Pinpoint the cell where the given text exists, returning its [x, y] midpoint coordinate. 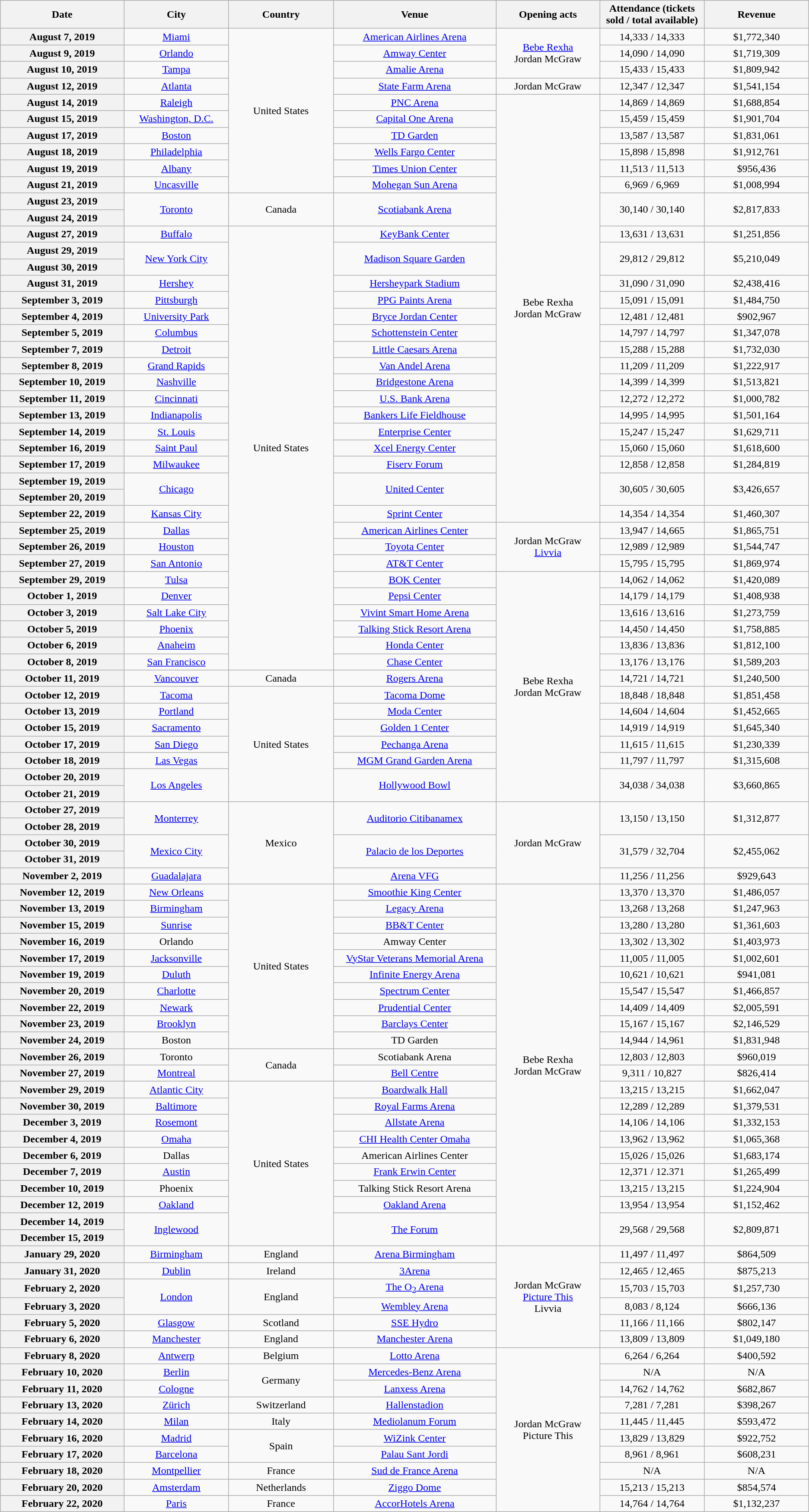
Philadelphia [176, 152]
15,091 / 15,091 [652, 300]
$1,273,759 [756, 612]
Chicago [176, 489]
Montpellier [176, 1471]
Bell Centre [415, 1073]
February 3, 2020 [62, 1306]
$864,509 [756, 1254]
August 15, 2019 [62, 119]
Madrid [176, 1438]
$400,592 [756, 1356]
13,370 / 13,370 [652, 892]
Bryce Jordan Center [415, 316]
September 4, 2019 [62, 316]
Schottenstein Center [415, 333]
$2,146,529 [756, 1024]
WiZink Center [415, 1438]
October 21, 2019 [62, 794]
London [176, 1297]
15,167 / 15,167 [652, 1024]
August 9, 2019 [62, 53]
San Antonio [176, 563]
October 20, 2019 [62, 777]
Montreal [176, 1073]
$1,361,603 [756, 925]
Monterrey [176, 818]
September 22, 2019 [62, 514]
Uncasville [176, 185]
14,450 / 14,450 [652, 629]
$1,265,499 [756, 1172]
Prudential Center [415, 1008]
Ireland [281, 1270]
Tulsa [176, 580]
$593,472 [756, 1421]
$1,501,164 [756, 415]
U.S. Bank Arena [415, 399]
September 11, 2019 [62, 399]
Brooklyn [176, 1024]
Grand Rapids [176, 366]
August 7, 2019 [62, 37]
11,497 / 11,497 [652, 1254]
December 15, 2019 [62, 1238]
$1,312,877 [756, 818]
Mediolanum Forum [415, 1421]
12,289 / 12,289 [652, 1106]
MGM Grand Garden Arena [415, 761]
Madison Square Garden [415, 259]
August 30, 2019 [62, 267]
$1,484,750 [756, 300]
AT&T Center [415, 563]
February 10, 2020 [62, 1372]
Tacoma [176, 695]
Glasgow [176, 1323]
Auditorio Citibanamex [415, 818]
November 22, 2019 [62, 1008]
October 12, 2019 [62, 695]
December 7, 2019 [62, 1172]
Jordan McGraw Picture This [548, 1430]
$1,719,309 [756, 53]
14,721 / 14,721 [652, 678]
October 6, 2019 [62, 645]
February 14, 2020 [62, 1421]
Nashville [176, 382]
Buffalo [176, 234]
PNC Arena [415, 102]
VyStar Veterans Memorial Arena [415, 958]
October 31, 2019 [62, 859]
14,919 / 14,919 [652, 727]
November 23, 2019 [62, 1024]
November 12, 2019 [62, 892]
$1,132,237 [756, 1504]
Omaha [176, 1139]
29,568 / 29,568 [652, 1229]
Lanxess Arena [415, 1388]
Jordan McGrawLivvia [548, 547]
$1,240,500 [756, 678]
Honda Center [415, 645]
13,809 / 13,809 [652, 1339]
September 8, 2019 [62, 366]
SSE Hydro [415, 1323]
Scotland [281, 1323]
8,083 / 8,124 [652, 1306]
September 19, 2019 [62, 481]
Italy [281, 1421]
October 5, 2019 [62, 629]
American Airlines Arena [415, 37]
Venue [415, 15]
September 25, 2019 [62, 530]
$1,315,608 [756, 761]
$1,466,857 [756, 991]
8,961 / 8,961 [652, 1454]
January 29, 2020 [62, 1254]
Palacio de los Deportes [415, 851]
$682,867 [756, 1388]
14,604 / 14,604 [652, 711]
$2,817,833 [756, 209]
August 29, 2019 [62, 251]
13,836 / 13,836 [652, 645]
12,371 / 12.371 [652, 1172]
February 11, 2020 [62, 1388]
15,459 / 15,459 [652, 119]
13,954 / 13,954 [652, 1205]
Tampa [176, 70]
Fiserv Forum [415, 464]
$2,005,591 [756, 1008]
$1,865,751 [756, 530]
12,272 / 12,272 [652, 399]
Bridgestone Arena [415, 382]
Smoothie King Center [415, 892]
$1,152,462 [756, 1205]
$1,486,057 [756, 892]
Milwaukee [176, 464]
15,288 / 15,288 [652, 349]
14,762 / 14,762 [652, 1388]
$826,414 [756, 1073]
Austin [176, 1172]
34,038 / 34,038 [652, 785]
February 6, 2020 [62, 1339]
Revenue [756, 15]
Capital One Arena [415, 119]
February 13, 2020 [62, 1405]
Las Vegas [176, 761]
$1,901,704 [756, 119]
Spectrum Center [415, 991]
October 3, 2019 [62, 612]
Raleigh [176, 102]
December 3, 2019 [62, 1123]
February 17, 2020 [62, 1454]
Cincinnati [176, 399]
Zürich [176, 1405]
14,179 / 14,179 [652, 596]
13,176 / 13,176 [652, 662]
31,090 / 31,090 [652, 284]
15,213 / 15,213 [652, 1487]
14,090 / 14,090 [652, 53]
$1,589,203 [756, 662]
$1,912,761 [756, 152]
$1,683,174 [756, 1155]
September 17, 2019 [62, 464]
Wembley Arena [415, 1306]
$1,688,854 [756, 102]
Amsterdam [176, 1487]
11,209 / 11,209 [652, 366]
$1,420,089 [756, 580]
February 5, 2020 [62, 1323]
Country [281, 15]
$1,618,600 [756, 448]
$608,231 [756, 1454]
September 20, 2019 [62, 498]
14,062 / 14,062 [652, 580]
13,280 / 13,280 [652, 925]
August 10, 2019 [62, 70]
PPG Paints Arena [415, 300]
Allstate Arena [415, 1123]
7,281 / 7,281 [652, 1405]
12,347 / 12,347 [652, 86]
Ziggo Dome [415, 1487]
Frank Erwin Center [415, 1172]
$1,758,885 [756, 629]
$1,831,948 [756, 1040]
31,579 / 32,704 [652, 851]
15,026 / 15,026 [652, 1155]
KeyBank Center [415, 234]
Germany [281, 1380]
13,587 / 13,587 [652, 135]
$1,513,821 [756, 382]
November 29, 2019 [62, 1090]
Infinite Energy Arena [415, 974]
Miami [176, 37]
9,311 / 10,827 [652, 1073]
Oakland Arena [415, 1205]
September 26, 2019 [62, 547]
Berlin [176, 1372]
6,264 / 6,264 [652, 1356]
12,481 / 12,481 [652, 316]
August 17, 2019 [62, 135]
Houston [176, 547]
$1,049,180 [756, 1339]
11,513 / 11,513 [652, 168]
14,333 / 14,333 [652, 37]
Tacoma Dome [415, 695]
$956,436 [756, 168]
Oakland [176, 1205]
Wells Fargo Center [415, 152]
$854,574 [756, 1487]
13,631 / 13,631 [652, 234]
Lotto Arena [415, 1356]
October 17, 2019 [62, 744]
29,812 / 29,812 [652, 259]
$922,752 [756, 1438]
October 1, 2019 [62, 596]
Mexico City [176, 851]
Boardwalk Hall [415, 1090]
Rosemont [176, 1123]
December 14, 2019 [62, 1221]
September 3, 2019 [62, 300]
$5,210,049 [756, 259]
September 16, 2019 [62, 448]
August 27, 2019 [62, 234]
Opening acts [548, 15]
Barcelona [176, 1454]
New York City [176, 259]
Sunrise [176, 925]
Kansas City [176, 514]
13,302 / 13,302 [652, 941]
$1,809,942 [756, 70]
$1,347,078 [756, 333]
12,989 / 12,989 [652, 547]
Denver [176, 596]
September 10, 2019 [62, 382]
$1,002,601 [756, 958]
Barclays Center [415, 1024]
Mexico [281, 843]
$1,460,307 [756, 514]
Arena VFG [415, 876]
February 16, 2020 [62, 1438]
University Park [176, 316]
The O2 Arena [415, 1289]
15,703 / 15,703 [652, 1289]
January 31, 2020 [62, 1270]
$1,645,340 [756, 727]
$1,772,340 [756, 37]
Salt Lake City [176, 612]
February 20, 2020 [62, 1487]
November 27, 2019 [62, 1073]
10,621 / 10,621 [652, 974]
September 27, 2019 [62, 563]
September 13, 2019 [62, 415]
February 8, 2020 [62, 1356]
14,354 / 14,354 [652, 514]
Date [62, 15]
Jordan McGraw Picture ThisLivvia [548, 1297]
August 31, 2019 [62, 284]
14,399 / 14,399 [652, 382]
Hollywood Bowl [415, 785]
Atlantic City [176, 1090]
Golden 1 Center [415, 727]
14,797 / 14,797 [652, 333]
November 24, 2019 [62, 1040]
November 16, 2019 [62, 941]
City [176, 15]
Sud de France Arena [415, 1471]
$1,851,458 [756, 695]
14,106 / 14,106 [652, 1123]
Columbus [176, 333]
Vivint Smart Home Arena [415, 612]
BOK Center [415, 580]
$1,257,730 [756, 1289]
$1,230,339 [756, 744]
$1,332,153 [756, 1123]
Arena Birmingham [415, 1254]
Amalie Arena [415, 70]
$1,869,974 [756, 563]
Switzerland [281, 1405]
Netherlands [281, 1487]
Detroit [176, 349]
October 27, 2019 [62, 810]
August 24, 2019 [62, 217]
December 6, 2019 [62, 1155]
$666,136 [756, 1306]
Guadalajara [176, 876]
$960,019 [756, 1057]
11,166 / 11,166 [652, 1323]
Xcel Energy Center [415, 448]
February 2, 2020 [62, 1289]
$902,967 [756, 316]
November 26, 2019 [62, 1057]
Indianapolis [176, 415]
$875,213 [756, 1270]
$398,267 [756, 1405]
November 2, 2019 [62, 876]
Manchester [176, 1339]
11,797 / 11,797 [652, 761]
Hallenstadion [415, 1405]
$1,008,994 [756, 185]
Antwerp [176, 1356]
St. Louis [176, 431]
$1,222,917 [756, 366]
Mohegan Sun Arena [415, 185]
12,803 / 12,803 [652, 1057]
Anaheim [176, 645]
14,944 / 14,961 [652, 1040]
13,962 / 13,962 [652, 1139]
Pepsi Center [415, 596]
Sacramento [176, 727]
August 23, 2019 [62, 201]
Dublin [176, 1270]
The Forum [415, 1229]
15,433 / 15,433 [652, 70]
Paris [176, 1504]
September 5, 2019 [62, 333]
$2,809,871 [756, 1229]
12,858 / 12,858 [652, 464]
Los Angeles [176, 785]
11,005 / 11,005 [652, 958]
October 28, 2019 [62, 826]
Legacy Arena [415, 909]
$1,812,100 [756, 645]
February 18, 2020 [62, 1471]
State Farm Arena [415, 86]
30,140 / 30,140 [652, 209]
14,869 / 14,869 [652, 102]
BB&T Center [415, 925]
14,764 / 14,764 [652, 1504]
15,547 / 15,547 [652, 991]
$3,660,865 [756, 785]
Sprint Center [415, 514]
11,445 / 11,445 [652, 1421]
$1,662,047 [756, 1090]
October 11, 2019 [62, 678]
3Arena [415, 1270]
15,060 / 15,060 [652, 448]
Bankers Life Fieldhouse [415, 415]
$1,224,904 [756, 1188]
$1,544,747 [756, 547]
Portland [176, 711]
Belgium [281, 1356]
Jacksonville [176, 958]
15,795 / 15,795 [652, 563]
$1,247,963 [756, 909]
15,898 / 15,898 [652, 152]
$1,831,061 [756, 135]
$1,408,938 [756, 596]
Enterprise Center [415, 431]
December 4, 2019 [62, 1139]
October 30, 2019 [62, 843]
13,268 / 13,268 [652, 909]
$1,732,030 [756, 349]
6,969 / 6,969 [652, 185]
Vancouver [176, 678]
Toyota Center [415, 547]
$1,541,154 [756, 86]
11,256 / 11,256 [652, 876]
October 15, 2019 [62, 727]
February 22, 2020 [62, 1504]
13,150 / 13,150 [652, 818]
Pittsburgh [176, 300]
Palau Sant Jordi [415, 1454]
Little Caesars Arena [415, 349]
Duluth [176, 974]
November 20, 2019 [62, 991]
Saint Paul [176, 448]
$1,065,368 [756, 1139]
Charlotte [176, 991]
August 21, 2019 [62, 185]
November 19, 2019 [62, 974]
$2,438,416 [756, 284]
13,947 / 14,665 [652, 530]
$941,081 [756, 974]
Attendance (tickets sold / total available) [652, 15]
AccorHotels Arena [415, 1504]
Royal Farms Arena [415, 1106]
August 12, 2019 [62, 86]
$1,452,665 [756, 711]
Pechanga Arena [415, 744]
September 14, 2019 [62, 431]
New Orleans [176, 892]
12,465 / 12,465 [652, 1270]
Moda Center [415, 711]
$2,455,062 [756, 851]
30,605 / 30,605 [652, 489]
United Center [415, 489]
December 12, 2019 [62, 1205]
Rogers Arena [415, 678]
$1,379,531 [756, 1106]
$929,643 [756, 876]
Milan [176, 1421]
18,848 / 18,848 [652, 695]
$1,284,819 [756, 464]
November 17, 2019 [62, 958]
August 14, 2019 [62, 102]
11,615 / 11,615 [652, 744]
September 7, 2019 [62, 349]
November 13, 2019 [62, 909]
$1,000,782 [756, 399]
Mercedes-Benz Arena [415, 1372]
November 15, 2019 [62, 925]
Times Union Center [415, 168]
October 13, 2019 [62, 711]
$802,147 [756, 1323]
Chase Center [415, 662]
$1,629,711 [756, 431]
Van Andel Arena [415, 366]
CHI Health Center Omaha [415, 1139]
13,616 / 13,616 [652, 612]
Inglewood [176, 1229]
13,829 / 13,829 [652, 1438]
November 30, 2019 [62, 1106]
Manchester Arena [415, 1339]
Atlanta [176, 86]
15,247 / 15,247 [652, 431]
14,995 / 14,995 [652, 415]
August 18, 2019 [62, 152]
Albany [176, 168]
Newark [176, 1008]
December 10, 2019 [62, 1188]
$1,251,856 [756, 234]
Baltimore [176, 1106]
September 29, 2019 [62, 580]
$1,403,973 [756, 941]
August 19, 2019 [62, 168]
Spain [281, 1446]
$3,426,657 [756, 489]
San Francisco [176, 662]
Cologne [176, 1388]
Washington, D.C. [176, 119]
Hersheypark Stadium [415, 284]
San Diego [176, 744]
14,409 / 14,409 [652, 1008]
October 8, 2019 [62, 662]
Hershey [176, 284]
October 18, 2019 [62, 761]
